Output the (X, Y) coordinate of the center of the cell containing the given text.  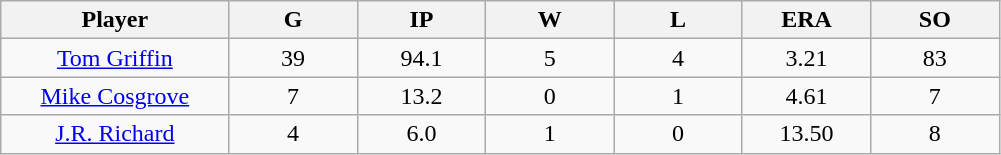
G (293, 20)
Mike Cosgrove (115, 96)
8 (935, 134)
IP (421, 20)
ERA (806, 20)
39 (293, 58)
6.0 (421, 134)
Player (115, 20)
Tom Griffin (115, 58)
13.2 (421, 96)
13.50 (806, 134)
J.R. Richard (115, 134)
W (550, 20)
L (678, 20)
83 (935, 58)
5 (550, 58)
3.21 (806, 58)
94.1 (421, 58)
4.61 (806, 96)
SO (935, 20)
